For the text-containing cell, return its midpoint in (x, y) coordinate format. 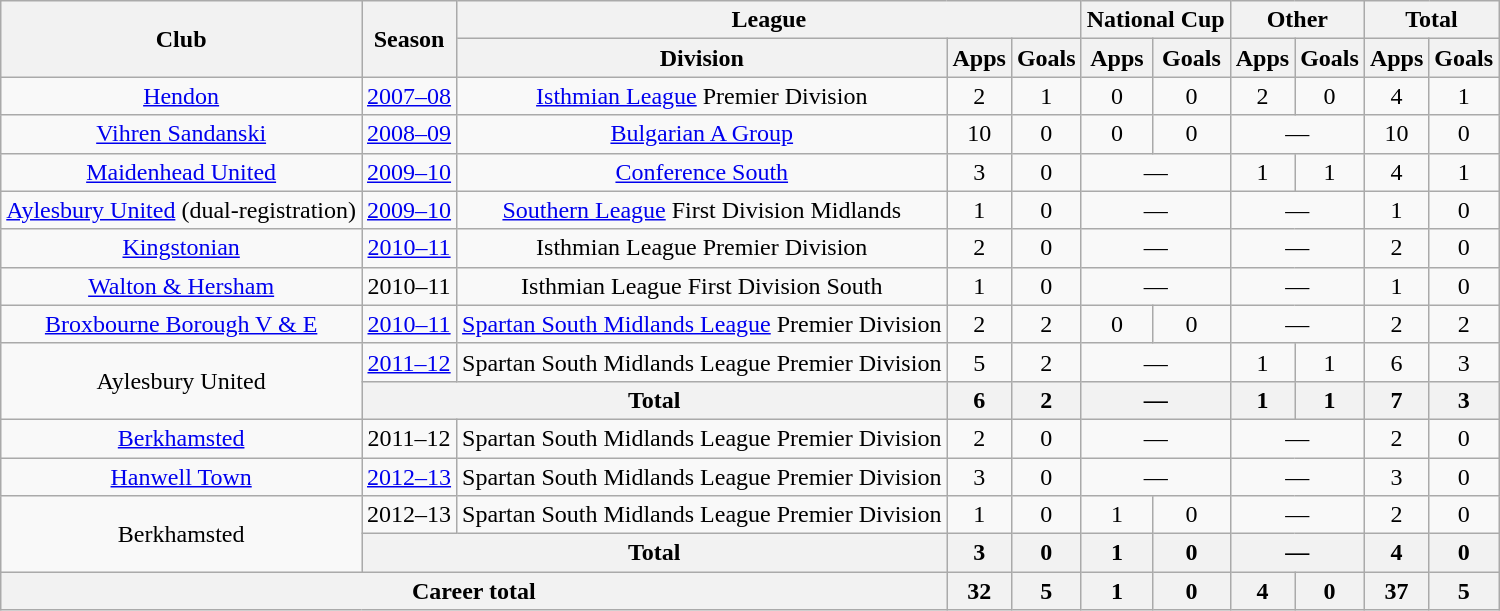
League (770, 20)
Division (702, 58)
Aylesbury United (182, 381)
Walton & Hersham (182, 286)
2007–08 (410, 96)
Season (410, 39)
Maidenhead United (182, 172)
National Cup (1156, 20)
Other (1297, 20)
32 (979, 591)
Hendon (182, 96)
Aylesbury United (dual-registration) (182, 210)
Isthmian League First Division South (702, 286)
2008–09 (410, 134)
Southern League First Division Midlands (702, 210)
37 (1396, 591)
7 (1396, 400)
Bulgarian A Group (702, 134)
Vihren Sandanski (182, 134)
Career total (474, 591)
Broxbourne Borough V & E (182, 324)
Kingstonian (182, 248)
Conference South (702, 172)
Hanwell Town (182, 477)
Club (182, 39)
